Output the [x, y] coordinate of the center of the cell containing the given text.  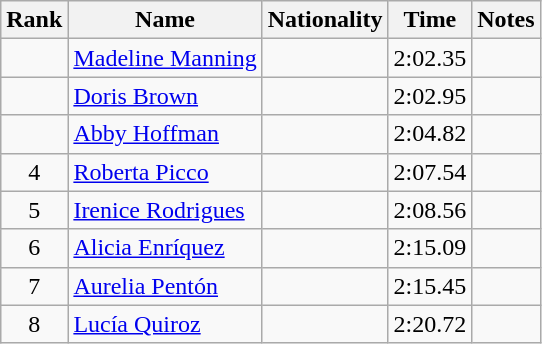
2:07.54 [430, 172]
Lucía Quiroz [165, 324]
Aurelia Pentón [165, 286]
8 [34, 324]
Notes [506, 20]
Irenice Rodrigues [165, 210]
7 [34, 286]
6 [34, 248]
2:15.09 [430, 248]
2:02.35 [430, 58]
Alicia Enríquez [165, 248]
Doris Brown [165, 96]
2:15.45 [430, 286]
Abby Hoffman [165, 134]
Madeline Manning [165, 58]
Time [430, 20]
Roberta Picco [165, 172]
Name [165, 20]
2:20.72 [430, 324]
2:04.82 [430, 134]
Rank [34, 20]
4 [34, 172]
2:02.95 [430, 96]
2:08.56 [430, 210]
Nationality [325, 20]
5 [34, 210]
